Search for the cell housing the specified text and yield its [X, Y] center coordinate. 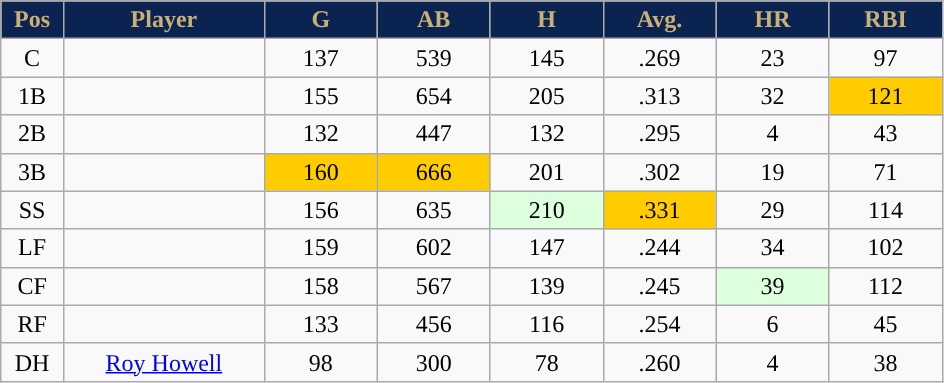
43 [886, 134]
114 [886, 210]
116 [546, 324]
78 [546, 362]
29 [772, 210]
19 [772, 172]
.245 [660, 286]
635 [434, 210]
CF [32, 286]
98 [320, 362]
45 [886, 324]
71 [886, 172]
2B [32, 134]
.302 [660, 172]
602 [434, 248]
539 [434, 58]
.313 [660, 96]
666 [434, 172]
654 [434, 96]
RF [32, 324]
AB [434, 20]
6 [772, 324]
160 [320, 172]
201 [546, 172]
3B [32, 172]
32 [772, 96]
210 [546, 210]
447 [434, 134]
Roy Howell [164, 362]
Pos [32, 20]
.260 [660, 362]
G [320, 20]
97 [886, 58]
Player [164, 20]
147 [546, 248]
.244 [660, 248]
159 [320, 248]
155 [320, 96]
1B [32, 96]
121 [886, 96]
.331 [660, 210]
H [546, 20]
205 [546, 96]
133 [320, 324]
34 [772, 248]
LF [32, 248]
102 [886, 248]
RBI [886, 20]
38 [886, 362]
Avg. [660, 20]
456 [434, 324]
112 [886, 286]
.254 [660, 324]
39 [772, 286]
156 [320, 210]
DH [32, 362]
.269 [660, 58]
139 [546, 286]
137 [320, 58]
SS [32, 210]
300 [434, 362]
145 [546, 58]
23 [772, 58]
.295 [660, 134]
HR [772, 20]
C [32, 58]
567 [434, 286]
158 [320, 286]
